Scan for the cell matching the given text and deliver its (x, y) coordinate at center. 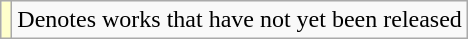
Denotes works that have not yet been released (240, 20)
